Pinpoint the cell where the given text exists, returning its [x, y] midpoint coordinate. 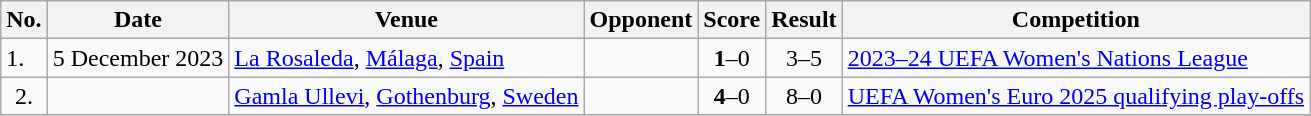
Opponent [641, 20]
Date [138, 20]
4–0 [732, 96]
5 December 2023 [138, 58]
Venue [406, 20]
Competition [1076, 20]
Score [732, 20]
8–0 [804, 96]
No. [24, 20]
2023–24 UEFA Women's Nations League [1076, 58]
3–5 [804, 58]
1–0 [732, 58]
Gamla Ullevi, Gothenburg, Sweden [406, 96]
1. [24, 58]
Result [804, 20]
La Rosaleda, Málaga, Spain [406, 58]
2. [24, 96]
UEFA Women's Euro 2025 qualifying play-offs [1076, 96]
